Pinpoint the cell where the given text exists, returning its (x, y) midpoint coordinate. 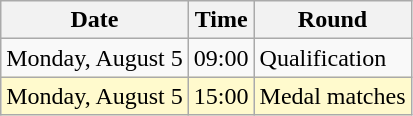
Round (332, 20)
Date (95, 20)
15:00 (221, 96)
Time (221, 20)
09:00 (221, 58)
Medal matches (332, 96)
Qualification (332, 58)
